Scan for the cell matching the given text and deliver its (x, y) coordinate at center. 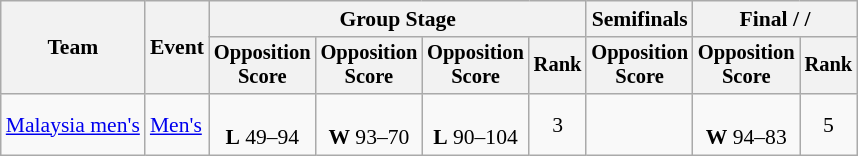
3 (558, 124)
L 49–94 (262, 124)
Event (177, 48)
Final / / (775, 19)
5 (829, 124)
Malaysia men's (73, 124)
W 94–83 (746, 124)
Semifinals (640, 19)
L 90–104 (476, 124)
Men's (177, 124)
W 93–70 (370, 124)
Group Stage (398, 19)
Team (73, 48)
